Search for the cell housing the specified text and yield its [x, y] center coordinate. 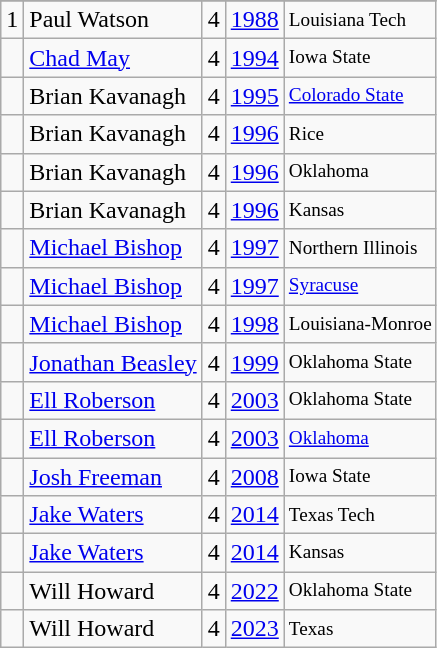
2022 [254, 591]
1988 [254, 20]
Louisiana Tech [360, 20]
Texas Tech [360, 515]
1999 [254, 362]
Northern Illinois [360, 248]
2023 [254, 629]
Paul Watson [113, 20]
Texas [360, 629]
Syracuse [360, 286]
1998 [254, 324]
2008 [254, 477]
Jonathan Beasley [113, 362]
Rice [360, 134]
1 [12, 20]
Colorado State [360, 96]
Josh Freeman [113, 477]
Chad May [113, 58]
1995 [254, 96]
Louisiana-Monroe [360, 324]
1994 [254, 58]
